Search for the cell housing the specified text and yield its (x, y) center coordinate. 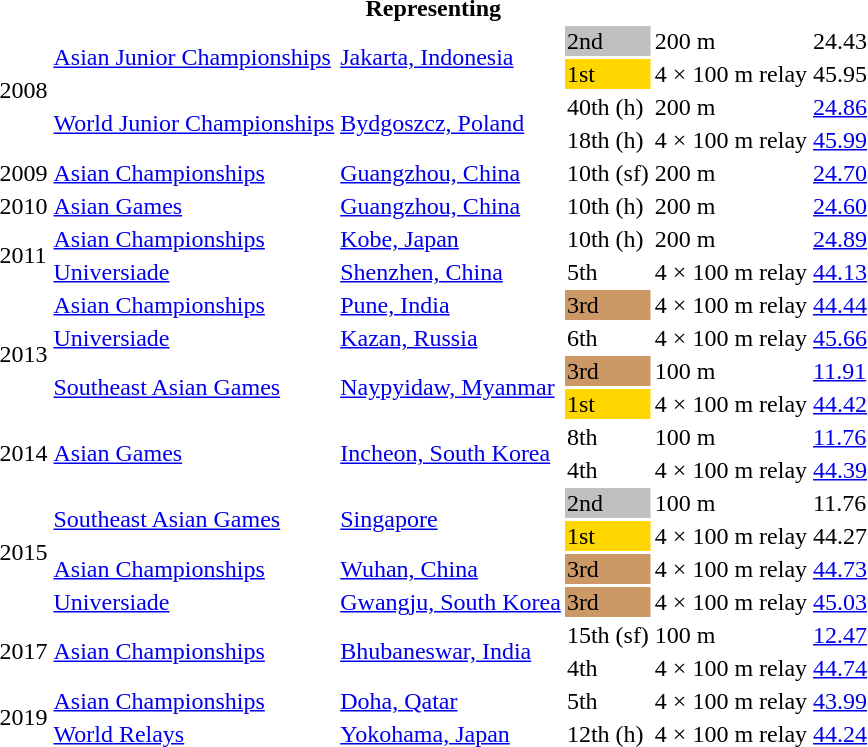
Kobe, Japan (451, 239)
40th (h) (608, 107)
Singapore (451, 520)
18th (h) (608, 140)
10th (sf) (608, 173)
Doha, Qatar (451, 701)
Jakarta, Indonesia (451, 58)
Gwangju, South Korea (451, 602)
Shenzhen, China (451, 272)
Incheon, South Korea (451, 454)
Pune, India (451, 305)
Bhubaneswar, India (451, 652)
World Junior Championships (194, 124)
6th (608, 338)
8th (608, 437)
Wuhan, China (451, 569)
Naypyidaw, Myanmar (451, 388)
Asian Junior Championships (194, 58)
Kazan, Russia (451, 338)
Bydgoszcz, Poland (451, 124)
15th (sf) (608, 635)
